Return the (x, y) coordinate for the center point of the cell that contains the specified text.  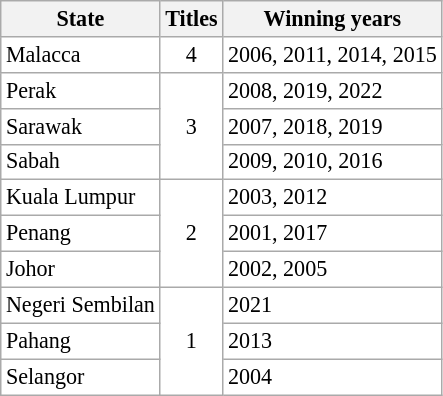
2003, 2012 (332, 198)
State (80, 18)
Penang (80, 233)
2009, 2010, 2016 (332, 162)
Kuala Lumpur (80, 198)
2006, 2011, 2014, 2015 (332, 54)
2004 (332, 377)
2007, 2018, 2019 (332, 126)
2013 (332, 341)
3 (192, 126)
1 (192, 340)
Pahang (80, 341)
2 (192, 234)
Winning years (332, 18)
2001, 2017 (332, 233)
2008, 2019, 2022 (332, 90)
4 (192, 54)
Johor (80, 269)
Perak (80, 90)
Malacca (80, 54)
Negeri Sembilan (80, 305)
2021 (332, 305)
Sabah (80, 162)
Selangor (80, 377)
Sarawak (80, 126)
2002, 2005 (332, 269)
Titles (192, 18)
